Identify which cell holds the provided text, then report its [x, y] central coordinate. 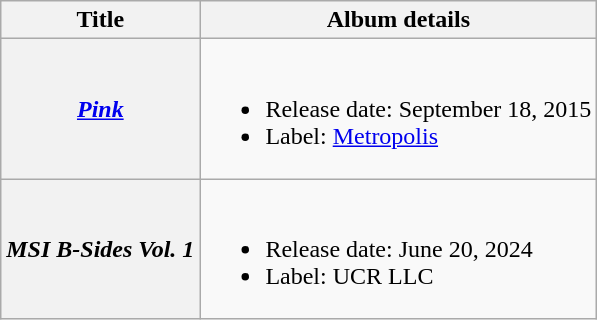
Pink [100, 109]
Release date: September 18, 2015Label: Metropolis [398, 109]
Release date: June 20, 2024Label: UCR LLC [398, 249]
MSI B-Sides Vol. 1 [100, 249]
Album details [398, 20]
Title [100, 20]
